Identify which cell holds the provided text, then report its [x, y] central coordinate. 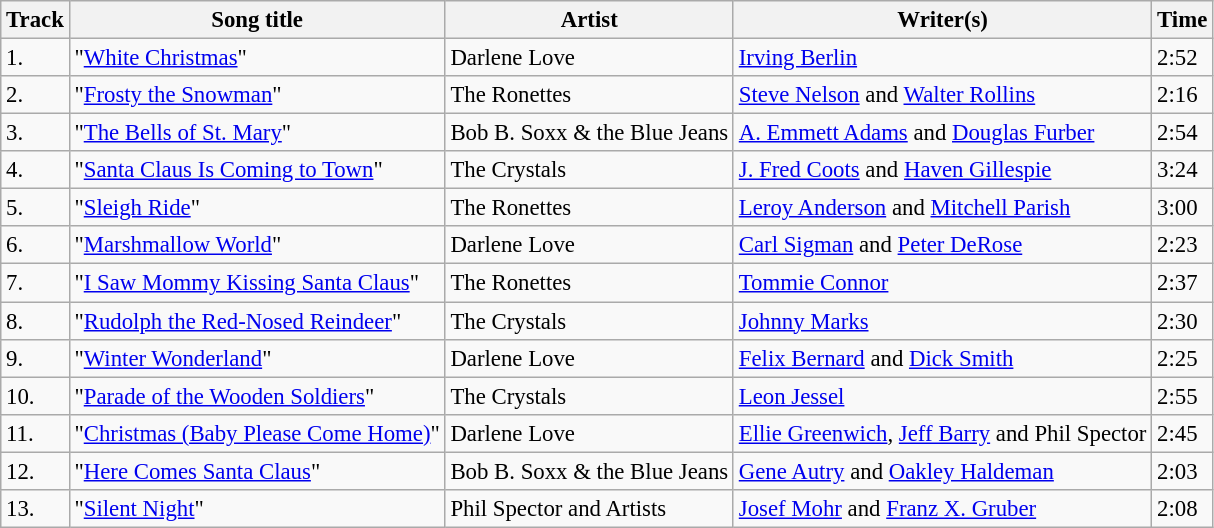
Johnny Marks [942, 321]
"Frosty the Snowman" [257, 95]
2:37 [1182, 283]
2:03 [1182, 471]
"Christmas (Baby Please Come Home)" [257, 433]
Ellie Greenwich, Jeff Barry and Phil Spector [942, 433]
"I Saw Mommy Kissing Santa Claus" [257, 283]
"Silent Night" [257, 509]
3. [35, 133]
Carl Sigman and Peter DeRose [942, 245]
2:30 [1182, 321]
5. [35, 208]
Felix Bernard and Dick Smith [942, 358]
"Rudolph the Red-Nosed Reindeer" [257, 321]
Leroy Anderson and Mitchell Parish [942, 208]
"Here Comes Santa Claus" [257, 471]
2. [35, 95]
2:23 [1182, 245]
Phil Spector and Artists [589, 509]
2:54 [1182, 133]
2:16 [1182, 95]
"Sleigh Ride" [257, 208]
"The Bells of St. Mary" [257, 133]
3:00 [1182, 208]
Leon Jessel [942, 396]
A. Emmett Adams and Douglas Furber [942, 133]
10. [35, 396]
Artist [589, 20]
Gene Autry and Oakley Haldeman [942, 471]
2:52 [1182, 58]
6. [35, 245]
13. [35, 509]
1. [35, 58]
"Winter Wonderland" [257, 358]
"Marshmallow World" [257, 245]
Song title [257, 20]
J. Fred Coots and Haven Gillespie [942, 170]
2:08 [1182, 509]
Steve Nelson and Walter Rollins [942, 95]
2:45 [1182, 433]
Time [1182, 20]
Josef Mohr and Franz X. Gruber [942, 509]
Track [35, 20]
4. [35, 170]
Irving Berlin [942, 58]
"Parade of the Wooden Soldiers" [257, 396]
12. [35, 471]
2:25 [1182, 358]
7. [35, 283]
8. [35, 321]
2:55 [1182, 396]
Tommie Connor [942, 283]
Writer(s) [942, 20]
9. [35, 358]
11. [35, 433]
"White Christmas" [257, 58]
3:24 [1182, 170]
"Santa Claus Is Coming to Town" [257, 170]
